Provide the [x, y] coordinate of the cell's center where the given text is located.  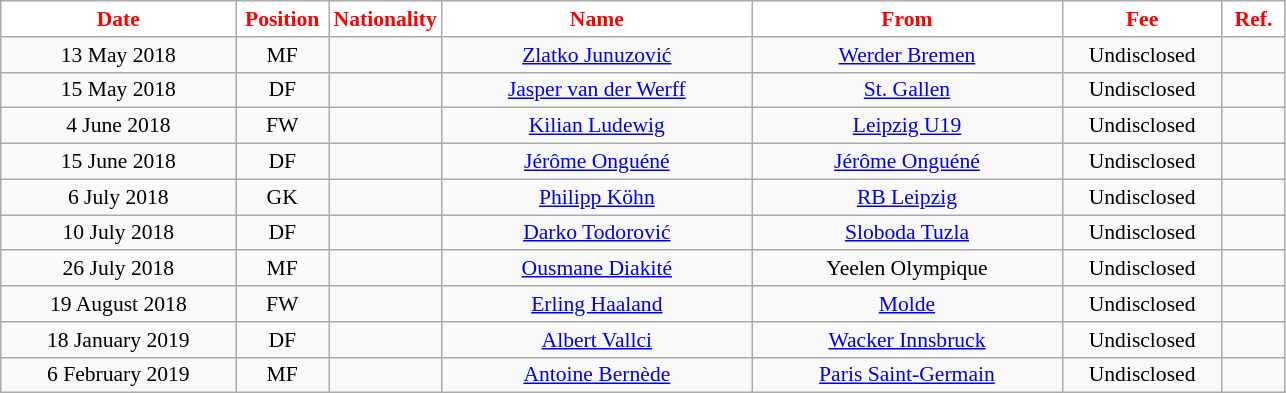
Wacker Innsbruck [907, 340]
Werder Bremen [907, 55]
Ref. [1254, 19]
From [907, 19]
Zlatko Junuzović [597, 55]
Fee [1142, 19]
15 June 2018 [118, 162]
19 August 2018 [118, 304]
Darko Todorović [597, 233]
10 July 2018 [118, 233]
RB Leipzig [907, 197]
6 February 2019 [118, 375]
4 June 2018 [118, 126]
6 July 2018 [118, 197]
Jasper van der Werff [597, 90]
Yeelen Olympique [907, 269]
Leipzig U19 [907, 126]
Antoine Bernède [597, 375]
Date [118, 19]
26 July 2018 [118, 269]
Albert Vallci [597, 340]
Kilian Ludewig [597, 126]
Philipp Köhn [597, 197]
13 May 2018 [118, 55]
Erling Haaland [597, 304]
Position [282, 19]
Nationality [384, 19]
GK [282, 197]
15 May 2018 [118, 90]
Sloboda Tuzla [907, 233]
St. Gallen [907, 90]
Paris Saint-Germain [907, 375]
Ousmane Diakité [597, 269]
Name [597, 19]
Molde [907, 304]
18 January 2019 [118, 340]
